From the cell containing the given text, extract its center point as [x, y] coordinate. 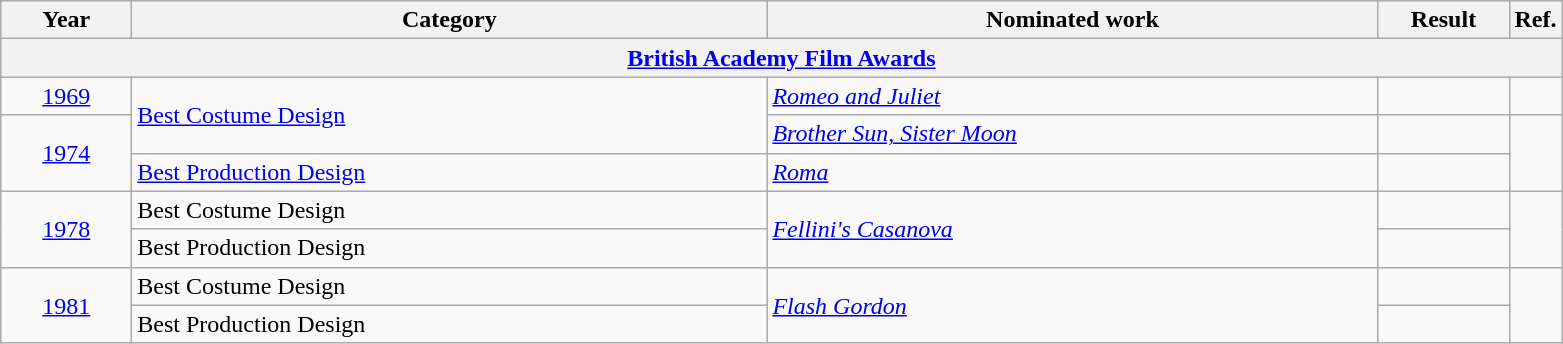
Roma [1072, 172]
1974 [66, 153]
Brother Sun, Sister Moon [1072, 134]
Fellini's Casanova [1072, 229]
Year [66, 20]
Flash Gordon [1072, 305]
Nominated work [1072, 20]
Result [1444, 20]
Category [450, 20]
1978 [66, 229]
1969 [66, 96]
1981 [66, 305]
British Academy Film Awards [782, 58]
Romeo and Juliet [1072, 96]
Ref. [1536, 20]
